Scan for the cell matching the given text and deliver its [x, y] coordinate at center. 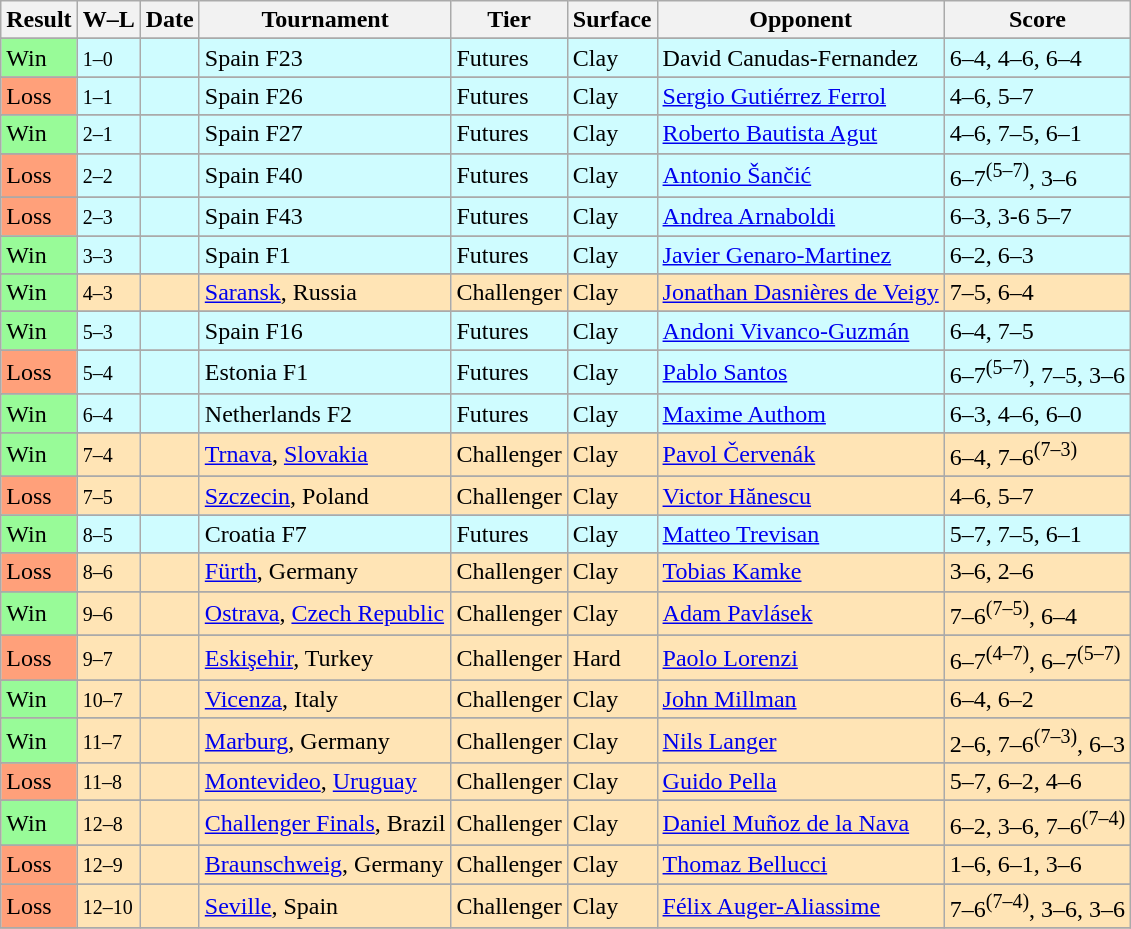
Spain F23 [325, 58]
Thomaz Bellucci [800, 865]
Félix Auger-Aliassime [800, 906]
11–7 [108, 740]
Spain F1 [325, 255]
Maxime Authom [800, 413]
Estonia F1 [325, 372]
6–3, 3-6 5–7 [1037, 217]
2–3 [108, 217]
Tournament [325, 20]
12–8 [108, 824]
Paolo Lorenzi [800, 658]
Tier [509, 20]
7–5 [108, 496]
6–4 [108, 413]
Antonio Šančić [800, 176]
6–4, 6–2 [1037, 699]
10–7 [108, 699]
Matteo Trevisan [800, 534]
Pavol Červenák [800, 454]
Braunschweig, Germany [325, 865]
Vicenza, Italy [325, 699]
8–5 [108, 534]
Date [170, 20]
1–1 [108, 96]
5–3 [108, 331]
Andoni Vivanco-Guzmán [800, 331]
Croatia F7 [325, 534]
1–0 [108, 58]
Hard [612, 658]
Spain F16 [325, 331]
Victor Hănescu [800, 496]
6–4, 7–5 [1037, 331]
5–7, 6–2, 4–6 [1037, 782]
5–4 [108, 372]
6–2, 3–6, 7–6(7–4) [1037, 824]
Eskişehir, Turkey [325, 658]
Daniel Muñoz de la Nava [800, 824]
Score [1037, 20]
6–7(4–7), 6–7(5–7) [1037, 658]
Szczecin, Poland [325, 496]
Roberto Bautista Agut [800, 134]
John Millman [800, 699]
Guido Pella [800, 782]
4–6, 7–5, 6–1 [1037, 134]
Nils Langer [800, 740]
7–6(7–5), 6–4 [1037, 614]
3–3 [108, 255]
6–7(5–7), 3–6 [1037, 176]
3–6, 2–6 [1037, 572]
Surface [612, 20]
Fürth, Germany [325, 572]
Pablo Santos [800, 372]
1–6, 6–1, 3–6 [1037, 865]
Tobias Kamke [800, 572]
2–2 [108, 176]
Result [39, 20]
Andrea Arnaboldi [800, 217]
7–4 [108, 454]
5–7, 7–5, 6–1 [1037, 534]
7–6(7–4), 3–6, 3–6 [1037, 906]
Javier Genaro-Martinez [800, 255]
8–6 [108, 572]
Netherlands F2 [325, 413]
Spain F40 [325, 176]
6–4, 4–6, 6–4 [1037, 58]
David Canudas-Fernandez [800, 58]
2–6, 7–6(7–3), 6–3 [1037, 740]
2–1 [108, 134]
6–4, 7–6(7–3) [1037, 454]
Adam Pavlásek [800, 614]
Opponent [800, 20]
6–3, 4–6, 6–0 [1037, 413]
Spain F27 [325, 134]
12–9 [108, 865]
11–8 [108, 782]
9–7 [108, 658]
7–5, 6–4 [1037, 293]
12–10 [108, 906]
Jonathan Dasnières de Veigy [800, 293]
6–7(5–7), 7–5, 3–6 [1037, 372]
Trnava, Slovakia [325, 454]
W–L [108, 20]
Montevideo, Uruguay [325, 782]
Challenger Finals, Brazil [325, 824]
Spain F26 [325, 96]
9–6 [108, 614]
6–2, 6–3 [1037, 255]
Seville, Spain [325, 906]
Spain F43 [325, 217]
Saransk, Russia [325, 293]
4–3 [108, 293]
Sergio Gutiérrez Ferrol [800, 96]
Marburg, Germany [325, 740]
Ostrava, Czech Republic [325, 614]
